Output the (x, y) coordinate of the center of the cell containing the given text.  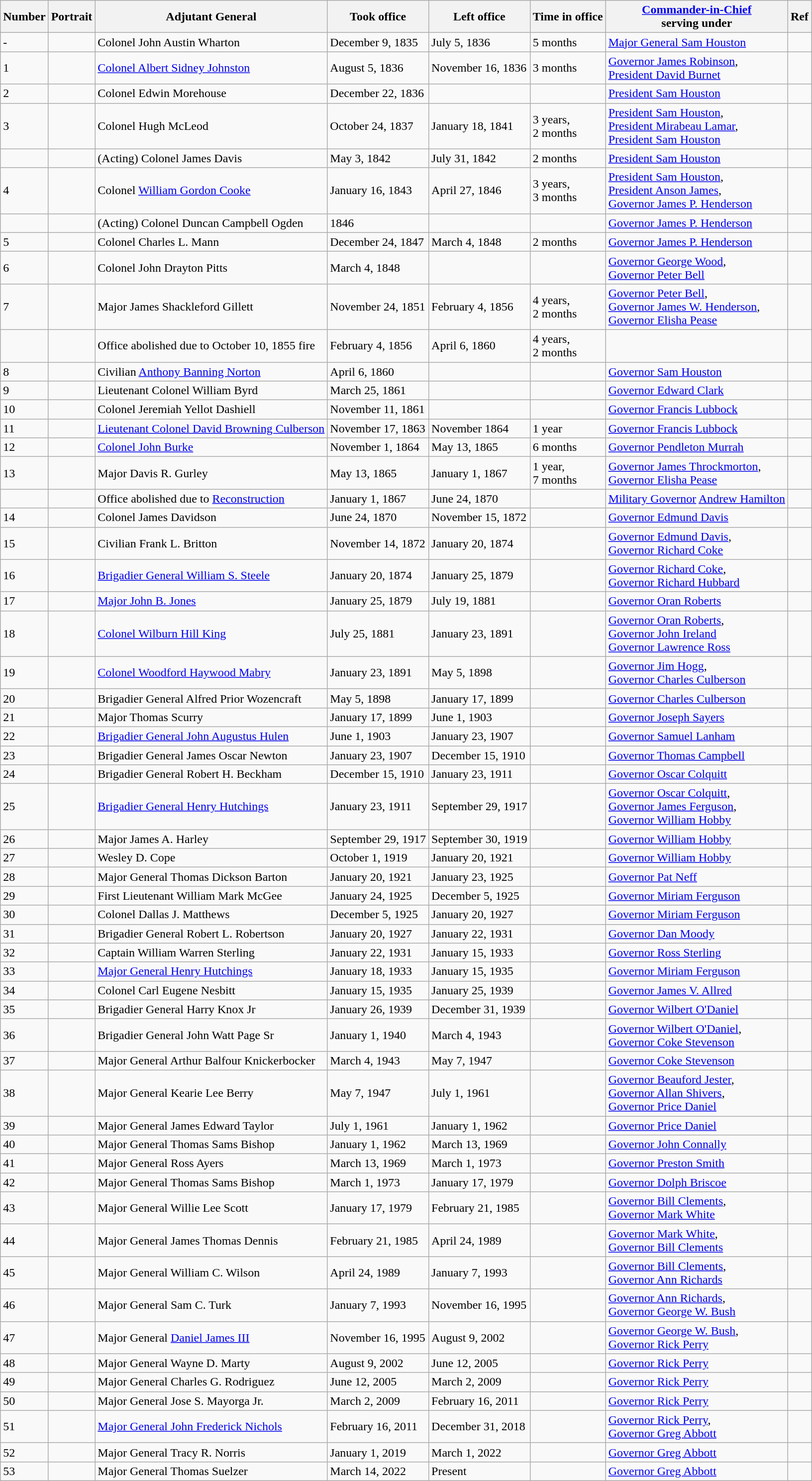
April 27, 1846 (480, 191)
Governor Pat Neff (697, 877)
Commander-in-Chiefserving under (697, 17)
Colonel Woodford Haywood Mabry (211, 673)
Governor Edward Clark (697, 391)
27 (24, 858)
18 (24, 634)
July 5, 1836 (480, 42)
October 1, 1919 (378, 858)
Wesley D. Cope (211, 858)
December 31, 2018 (480, 1426)
31 (24, 934)
Brigadier General Robert L. Robertson (211, 934)
Brigadier General John Augustus Hulen (211, 736)
Governor Oscar Colquitt (697, 774)
2 (24, 94)
January 24, 1925 (378, 896)
January 25, 1939 (480, 990)
Major General Henry Hutchings (211, 971)
Governor Wilbert O'Daniel,Governor Coke Stevenson (697, 1035)
Governor Oran Roberts,Governor John IrelandGovernor Lawrence Ross (697, 634)
President Sam Houston,President Mirabeau Lamar,President Sam Houston (697, 126)
January 23, 1925 (480, 877)
23 (24, 755)
19 (24, 673)
47 (24, 1338)
January 18, 1841 (480, 126)
16 (24, 575)
Military Governor Andrew Hamilton (697, 499)
Brigadier General Harry Knox Jr (211, 1009)
Colonel Albert Sidney Johnston (211, 68)
24 (24, 774)
Captain William Warren Sterling (211, 952)
37 (24, 1060)
Major James Shackleford Gillett (211, 307)
November 14, 1872 (378, 543)
Number (24, 17)
14 (24, 518)
November 16, 1836 (480, 68)
Colonel Dallas J. Matthews (211, 915)
Brigadier General James Oscar Newton (211, 755)
October 24, 1837 (378, 126)
Major John B. Jones (211, 601)
Governor Oscar Colquitt,Governor James Ferguson,Governor William Hobby (697, 807)
September 30, 1919 (480, 839)
November 11, 1861 (378, 410)
November 17, 1863 (378, 428)
(Acting) Colonel James Davis (211, 158)
(Acting) Colonel Duncan Campbell Ogden (211, 223)
Major General Sam C. Turk (211, 1305)
Governor Edmund Davis,Governor Richard Coke (697, 543)
45 (24, 1273)
5 months (568, 42)
Took office (378, 17)
Major General Charles G. Rodriguez (211, 1382)
Colonel John Austin Wharton (211, 42)
Lieutenant Colonel David Browning Culberson (211, 428)
March 25, 1861 (378, 391)
Governor Thomas Campbell (697, 755)
Major General James Edward Taylor (211, 1125)
1 year,7 months (568, 473)
52 (24, 1452)
6 (24, 268)
4 (24, 191)
5 (24, 242)
December 24, 1847 (378, 242)
Governor Samuel Lanham (697, 736)
Colonel Jeremiah Yellot Dashiell (211, 410)
1 (24, 68)
Major General Sam Houston (697, 42)
21 (24, 717)
1846 (378, 223)
Brigadier General Henry Hutchings (211, 807)
March 1, 2022 (480, 1452)
January 15, 1933 (480, 952)
Major General James Thomas Dennis (211, 1240)
January 1, 1940 (378, 1035)
Governor Peter Bell,Governor James W. Henderson,Governor Elisha Pease (697, 307)
Governor Richard Coke,Governor Richard Hubbard (697, 575)
6 months (568, 447)
35 (24, 1009)
42 (24, 1182)
12 (24, 447)
Civilian Anthony Banning Norton (211, 372)
July 19, 1881 (480, 601)
Office abolished due to Reconstruction (211, 499)
Colonel Hugh McLeod (211, 126)
August 5, 1836 (378, 68)
33 (24, 971)
January 1, 2019 (378, 1452)
November 1, 1864 (378, 447)
32 (24, 952)
Major General William C. Wilson (211, 1273)
3 months (568, 68)
Major General Arthur Balfour Knickerbocker (211, 1060)
Governor Dan Moody (697, 934)
July 25, 1881 (378, 634)
Colonel Carl Eugene Nesbitt (211, 990)
November 15, 1872 (480, 518)
Brigadier General William S. Steele (211, 575)
Governor Charles Culberson (697, 698)
July 31, 1842 (480, 158)
9 (24, 391)
Governor Ann Richards,Governor George W. Bush (697, 1305)
28 (24, 877)
53 (24, 1471)
22 (24, 736)
46 (24, 1305)
January 18, 1933 (378, 971)
15 (24, 543)
Left office (480, 17)
President Sam Houston,President Anson James,Governor James P. Henderson (697, 191)
Brigadier General Robert H. Beckham (211, 774)
Brigadier General Alfred Prior Wozencraft (211, 698)
- (24, 42)
3 years,3 months (568, 191)
Major General John Frederick Nichols (211, 1426)
Portrait (72, 17)
Governor Oran Roberts (697, 601)
December 22, 1836 (378, 94)
20 (24, 698)
Major Davis R. Gurley (211, 473)
Governor James Throckmorton,Governor Elisha Pease (697, 473)
Governor Bill Clements,Governor Ann Richards (697, 1273)
Major James A. Harley (211, 839)
17 (24, 601)
Governor Bill Clements,Governor Mark White (697, 1208)
Colonel Edwin Morehouse (211, 94)
Governor Pendleton Murrah (697, 447)
25 (24, 807)
Major General Jose S. Mayorga Jr. (211, 1401)
November 24, 1851 (378, 307)
1 year (568, 428)
Present (480, 1471)
7 (24, 307)
36 (24, 1035)
26 (24, 839)
Colonel John Burke (211, 447)
Governor Dolph Briscoe (697, 1182)
Ref (799, 17)
Governor Preston Smith (697, 1164)
Office abolished due to October 10, 1855 fire (211, 345)
Major General Thomas Suelzer (211, 1471)
48 (24, 1363)
Lieutenant Colonel William Byrd (211, 391)
Governor George W. Bush,Governor Rick Perry (697, 1338)
Colonel William Gordon Cooke (211, 191)
43 (24, 1208)
38 (24, 1093)
50 (24, 1401)
39 (24, 1125)
December 9, 1835 (378, 42)
Colonel John Drayton Pitts (211, 268)
Governor Coke Stevenson (697, 1060)
Major General Tracy R. Norris (211, 1452)
Major General Willie Lee Scott (211, 1208)
Major General Ross Ayers (211, 1164)
Governor George Wood,Governor Peter Bell (697, 268)
Governor Sam Houston (697, 372)
8 (24, 372)
January 26, 1939 (378, 1009)
51 (24, 1426)
First Lieutenant William Mark McGee (211, 896)
41 (24, 1164)
Major General Wayne D. Marty (211, 1363)
40 (24, 1145)
Major General Kearie Lee Berry (211, 1093)
3 (24, 126)
Major General Thomas Dickson Barton (211, 877)
Major General Daniel James III (211, 1338)
May 3, 1842 (378, 158)
Major Thomas Scurry (211, 717)
Governor Joseph Sayers (697, 717)
29 (24, 896)
January 16, 1843 (378, 191)
Governor Rick Perry,Governor Greg Abbott (697, 1426)
Adjutant General (211, 17)
Brigadier General John Watt Page Sr (211, 1035)
3 years,2 months (568, 126)
Governor John Connally (697, 1145)
Governor Jim Hogg,Governor Charles Culberson (697, 673)
Colonel Wilburn Hill King (211, 634)
Governor Ross Sterling (697, 952)
Colonel Charles L. Mann (211, 242)
44 (24, 1240)
Governor Price Daniel (697, 1125)
Governor Wilbert O'Daniel (697, 1009)
Governor James V. Allred (697, 990)
30 (24, 915)
11 (24, 428)
Governor Edmund Davis (697, 518)
49 (24, 1382)
Governor Mark White,Governor Bill Clements (697, 1240)
December 31, 1939 (480, 1009)
Civilian Frank L. Britton (211, 543)
Time in office (568, 17)
10 (24, 410)
Governor Beauford Jester,Governor Allan Shivers,Governor Price Daniel (697, 1093)
Colonel James Davidson (211, 518)
34 (24, 990)
13 (24, 473)
Governor James Robinson,President David Burnet (697, 68)
November 1864 (480, 428)
March 14, 2022 (378, 1471)
